Identify which cell holds the provided text, then report its [x, y] central coordinate. 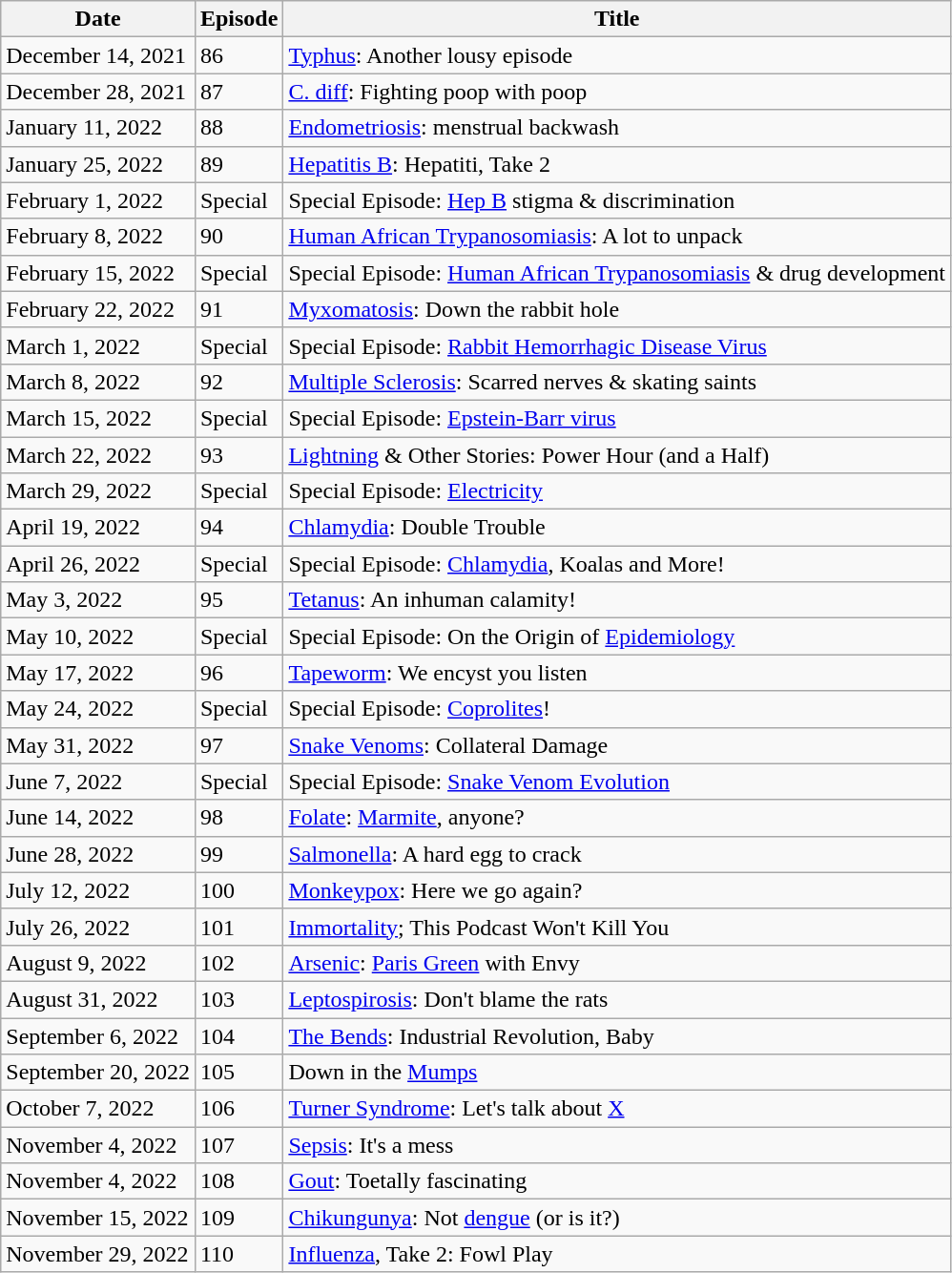
Arsenic: Paris Green with Envy [617, 963]
94 [238, 528]
108 [238, 1181]
Endometriosis: menstrual backwash [617, 128]
December 28, 2021 [98, 92]
September 6, 2022 [98, 1035]
December 14, 2021 [98, 55]
Tetanus: An inhuman calamity! [617, 600]
100 [238, 890]
89 [238, 164]
The Bends: Industrial Revolution, Baby [617, 1035]
87 [238, 92]
May 10, 2022 [98, 636]
Special Episode: Hep B stigma & discrimination [617, 200]
Down in the Mumps [617, 1073]
February 22, 2022 [98, 309]
Typhus: Another lousy episode [617, 55]
July 12, 2022 [98, 890]
Special Episode: Epstein-Barr virus [617, 418]
110 [238, 1254]
Leptospirosis: Don't blame the rats [617, 999]
April 19, 2022 [98, 528]
Special Episode: Rabbit Hemorrhagic Disease Virus [617, 345]
April 26, 2022 [98, 564]
109 [238, 1218]
August 31, 2022 [98, 999]
107 [238, 1145]
June 7, 2022 [98, 782]
March 8, 2022 [98, 382]
Immortality; This Podcast Won't Kill You [617, 927]
Myxomatosis: Down the rabbit hole [617, 309]
January 25, 2022 [98, 164]
105 [238, 1073]
97 [238, 745]
Human African Trypanosomiasis: A lot to unpack [617, 237]
91 [238, 309]
March 29, 2022 [98, 491]
Chikungunya: Not dengue (or is it?) [617, 1218]
Special Episode: Chlamydia, Koalas and More! [617, 564]
Tapeworm: We encyst you listen [617, 673]
98 [238, 818]
Gout: Toetally fascinating [617, 1181]
Special Episode: On the Origin of Epidemiology [617, 636]
Special Episode: Electricity [617, 491]
Chlamydia: Double Trouble [617, 528]
Sepsis: It's a mess [617, 1145]
July 26, 2022 [98, 927]
Folate: Marmite, anyone? [617, 818]
Special Episode: Human African Trypanosomiasis & drug development [617, 273]
November 15, 2022 [98, 1218]
101 [238, 927]
March 22, 2022 [98, 455]
92 [238, 382]
March 15, 2022 [98, 418]
104 [238, 1035]
May 3, 2022 [98, 600]
Episode [238, 19]
86 [238, 55]
September 20, 2022 [98, 1073]
May 17, 2022 [98, 673]
May 31, 2022 [98, 745]
106 [238, 1109]
February 8, 2022 [98, 237]
October 7, 2022 [98, 1109]
95 [238, 600]
Salmonella: A hard egg to crack [617, 854]
Snake Venoms: Collateral Damage [617, 745]
93 [238, 455]
August 9, 2022 [98, 963]
88 [238, 128]
March 1, 2022 [98, 345]
Influenza, Take 2: Fowl Play [617, 1254]
C. diff: Fighting poop with poop [617, 92]
June 14, 2022 [98, 818]
103 [238, 999]
96 [238, 673]
Multiple Sclerosis: Scarred nerves & skating saints [617, 382]
Lightning & Other Stories: Power Hour (and a Half) [617, 455]
February 15, 2022 [98, 273]
90 [238, 237]
November 29, 2022 [98, 1254]
January 11, 2022 [98, 128]
102 [238, 963]
May 24, 2022 [98, 709]
Turner Syndrome: Let's talk about X [617, 1109]
Special Episode: Snake Venom Evolution [617, 782]
Hepatitis B: Hepatiti, Take 2 [617, 164]
99 [238, 854]
Title [617, 19]
Monkeypox: Here we go again? [617, 890]
Special Episode: Coprolites! [617, 709]
February 1, 2022 [98, 200]
June 28, 2022 [98, 854]
Date [98, 19]
